Extract the [X, Y] coordinate from the center of the cell holding the provided text.  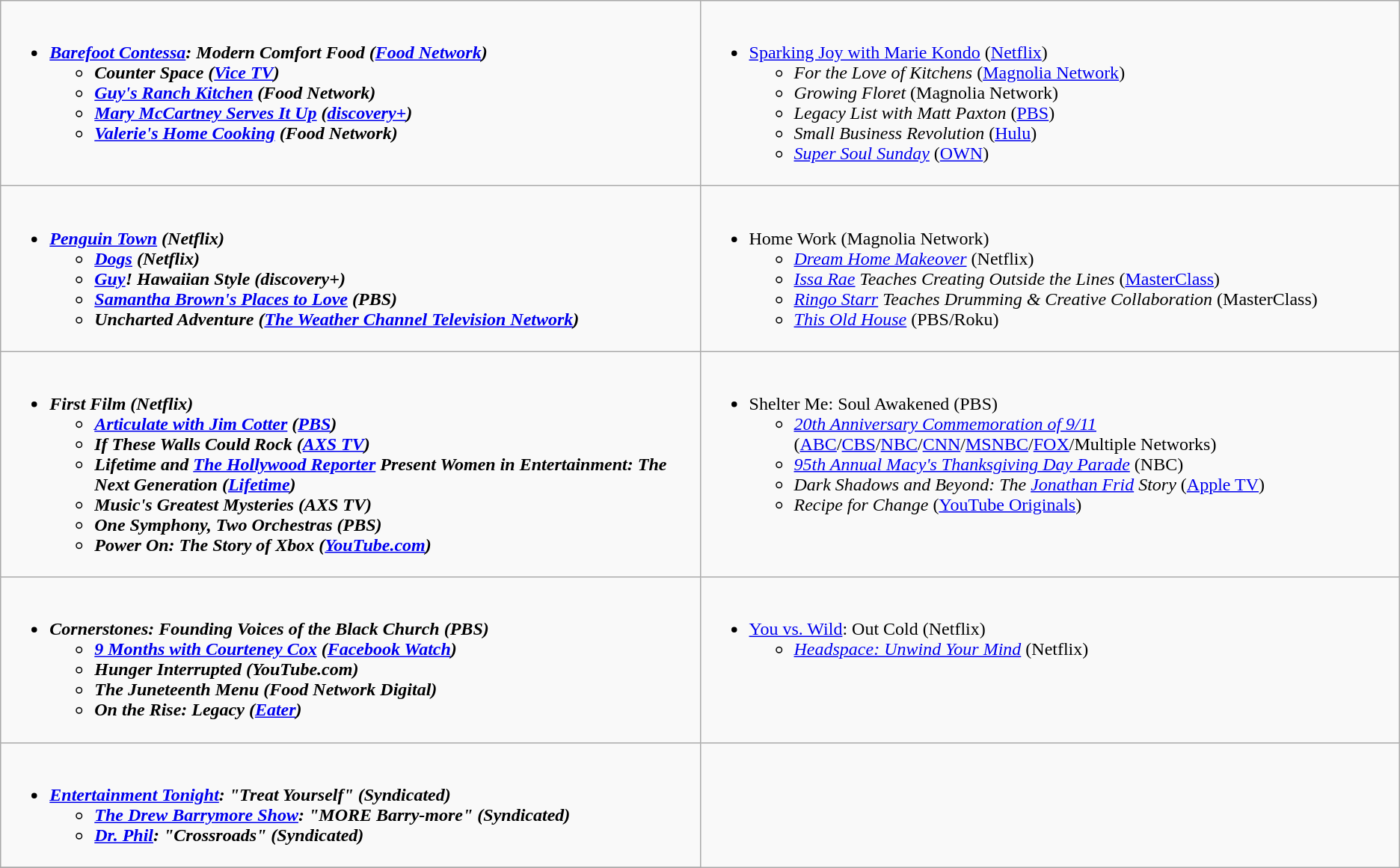
Entertainment Tonight: "Treat Yourself" (Syndicated)The Drew Barrymore Show: "MORE Barry-more" (Syndicated)Dr. Phil: "Crossroads" (Syndicated) [350, 804]
You vs. Wild: Out Cold (Netflix)Headspace: Unwind Your Mind (Netflix) [1050, 659]
